Extract the [x, y] coordinate from the center of the cell holding the provided text.  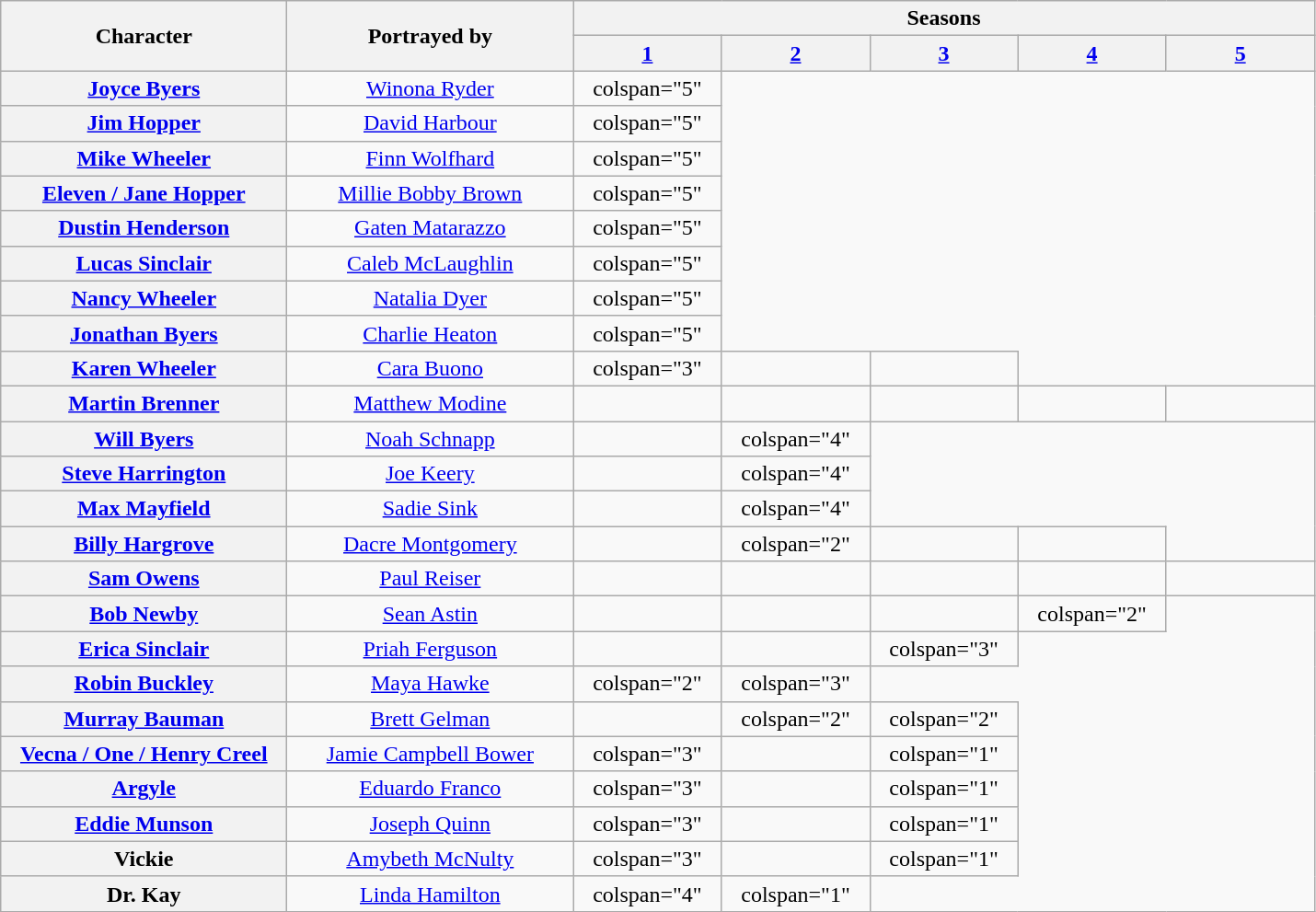
Eddie Munson [144, 824]
Maya Hawke [431, 684]
Mike Wheeler [144, 158]
Dacre Montgomery [431, 544]
Portrayed by [431, 36]
Jim Hopper [144, 123]
Caleb McLaughlin [431, 263]
2 [795, 53]
Character [144, 36]
Priah Ferguson [431, 649]
Robin Buckley [144, 684]
Vickie [144, 859]
Argyle [144, 789]
Joseph Quinn [431, 824]
Brett Gelman [431, 719]
Vecna / One / Henry Creel [144, 754]
Jonathan Byers [144, 333]
Sam Owens [144, 579]
5 [1241, 53]
Matthew Modine [431, 403]
3 [944, 53]
Charlie Heaton [431, 333]
David Harbour [431, 123]
Billy Hargrove [144, 544]
Cara Buono [431, 368]
Martin Brenner [144, 403]
Amybeth McNulty [431, 859]
Eleven / Jane Hopper [144, 193]
Sadie Sink [431, 509]
Paul Reiser [431, 579]
Steve Harrington [144, 474]
Nancy Wheeler [144, 298]
Eduardo Franco [431, 789]
Linda Hamilton [431, 894]
Sean Astin [431, 614]
Finn Wolfhard [431, 158]
Natalia Dyer [431, 298]
Gaten Matarazzo [431, 228]
Jamie Campbell Bower [431, 754]
Seasons [944, 18]
Joe Keery [431, 474]
1 [648, 53]
Bob Newby [144, 614]
Karen Wheeler [144, 368]
Max Mayfield [144, 509]
Dr. Kay [144, 894]
4 [1091, 53]
Will Byers [144, 439]
Millie Bobby Brown [431, 193]
Winona Ryder [431, 88]
Lucas Sinclair [144, 263]
Erica Sinclair [144, 649]
Noah Schnapp [431, 439]
Dustin Henderson [144, 228]
Murray Bauman [144, 719]
Joyce Byers [144, 88]
